Find where the given text appears and provide that cell's center as (X, Y) coordinate. 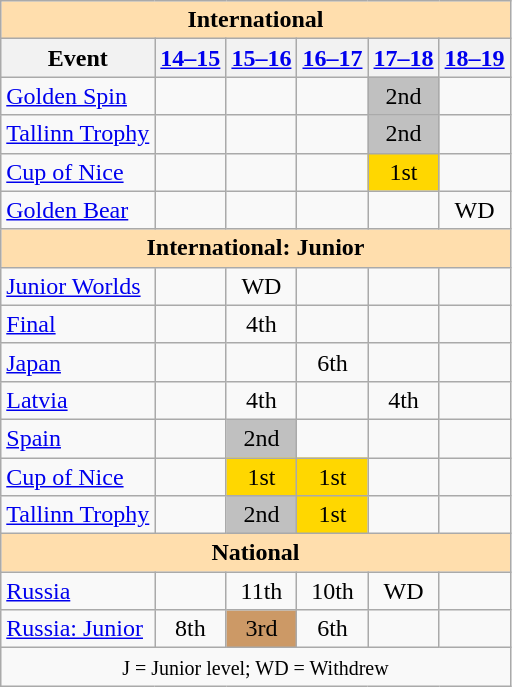
Spain (78, 438)
8th (190, 629)
10th (332, 591)
18–19 (474, 58)
17–18 (404, 58)
Event (78, 58)
Golden Bear (78, 210)
14–15 (190, 58)
Latvia (78, 400)
Russia (78, 591)
15–16 (262, 58)
16–17 (332, 58)
National (256, 553)
Japan (78, 362)
Final (78, 324)
3rd (262, 629)
Junior Worlds (78, 286)
International: Junior (256, 248)
Russia: Junior (78, 629)
Golden Spin (78, 96)
International (256, 20)
J = Junior level; WD = Withdrew (256, 667)
11th (262, 591)
